Provide the (X, Y) coordinate of the cell's center where the given text is located.  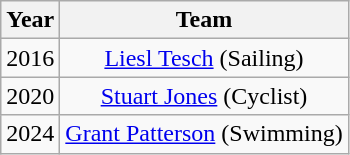
Year (30, 20)
Liesl Tesch (Sailing) (204, 58)
Stuart Jones (Cyclist) (204, 96)
2016 (30, 58)
Team (204, 20)
2020 (30, 96)
Grant Patterson (Swimming) (204, 134)
2024 (30, 134)
